Extract the (x, y) coordinate from the center of the cell holding the provided text.  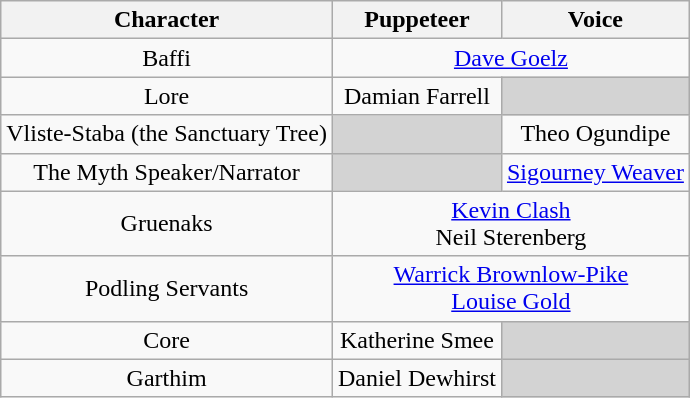
Lore (167, 96)
Katherine Smee (416, 340)
Garthim (167, 378)
Podling Servants (167, 288)
Dave Goelz (510, 58)
Theo Ogundipe (595, 134)
Kevin ClashNeil Sterenberg (510, 224)
Vliste-Staba (the Sanctuary Tree) (167, 134)
Character (167, 20)
Core (167, 340)
Voice (595, 20)
Puppeteer (416, 20)
Damian Farrell (416, 96)
The Myth Speaker/Narrator (167, 172)
Warrick Brownlow-PikeLouise Gold (510, 288)
Gruenaks (167, 224)
Sigourney Weaver (595, 172)
Baffi (167, 58)
Daniel Dewhirst (416, 378)
